For the text-containing cell, return its midpoint in [X, Y] coordinate format. 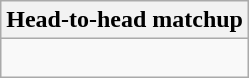
Head-to-head matchup [125, 20]
